Find where the given text appears and provide that cell's center as [x, y] coordinate. 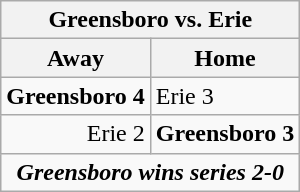
Greensboro wins series 2-0 [150, 172]
Greensboro 3 [225, 134]
Erie 2 [76, 134]
Greensboro vs. Erie [150, 20]
Home [225, 58]
Greensboro 4 [76, 96]
Away [76, 58]
Erie 3 [225, 96]
